Return the [x, y] coordinate for the center point of the cell that contains the specified text.  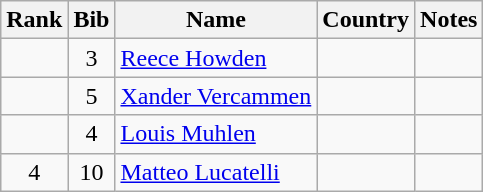
Rank [34, 20]
Notes [449, 20]
3 [92, 58]
10 [92, 172]
Bib [92, 20]
Xander Vercammen [216, 96]
Matteo Lucatelli [216, 172]
Country [366, 20]
Name [216, 20]
Reece Howden [216, 58]
5 [92, 96]
Louis Muhlen [216, 134]
